Capture the cell that displays the provided text and extract its [x, y] central coordinate. 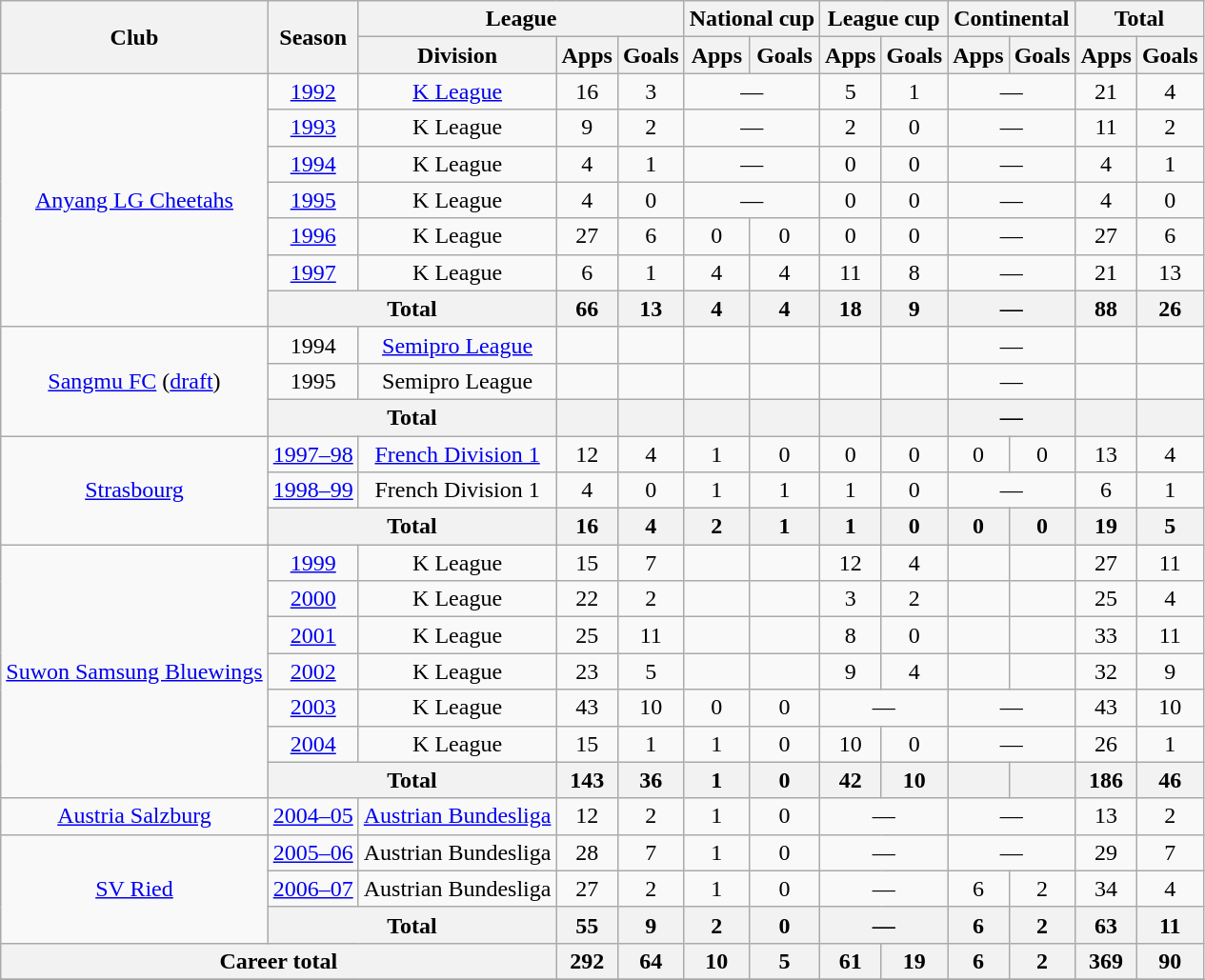
369 [1106, 961]
23 [587, 671]
32 [1106, 671]
143 [587, 780]
61 [851, 961]
Austria Salzburg [134, 816]
46 [1170, 780]
Career total [278, 961]
63 [1106, 925]
2005–06 [312, 852]
2002 [312, 671]
2003 [312, 708]
42 [851, 780]
1997 [312, 272]
66 [587, 309]
1997–98 [312, 454]
1992 [312, 91]
36 [651, 780]
Division [457, 55]
National cup [752, 19]
34 [1106, 889]
League cup [884, 19]
55 [587, 925]
Continental [1012, 19]
88 [1106, 309]
Season [312, 37]
186 [1106, 780]
Club [134, 37]
1993 [312, 128]
90 [1170, 961]
22 [587, 599]
2004 [312, 744]
18 [851, 309]
League [521, 19]
Suwon Samsung Bluewings [134, 671]
292 [587, 961]
2000 [312, 599]
64 [651, 961]
2001 [312, 635]
Sangmu FC (draft) [134, 381]
1996 [312, 236]
SV Ried [134, 889]
1999 [312, 563]
33 [1106, 635]
Anyang LG Cheetahs [134, 200]
Strasbourg [134, 490]
28 [587, 852]
1998–99 [312, 490]
29 [1106, 852]
2006–07 [312, 889]
2004–05 [312, 816]
